Find where the given text appears and provide that cell's center as (x, y) coordinate. 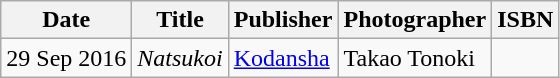
Publisher (283, 20)
Date (66, 20)
Photographer (415, 20)
Natsukoi (180, 58)
Takao Tonoki (415, 58)
Kodansha (283, 58)
29 Sep 2016 (66, 58)
Title (180, 20)
ISBN (526, 20)
